Provide the (x, y) coordinate of the cell's center where the given text is located.  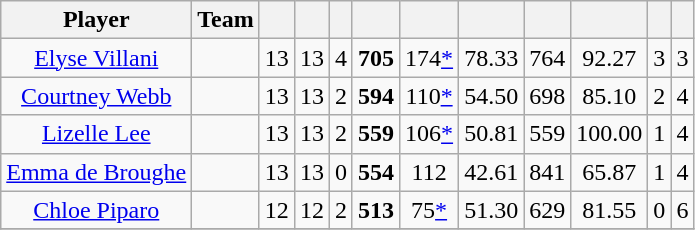
110* (430, 96)
705 (376, 58)
75* (430, 210)
6 (682, 210)
78.33 (492, 58)
Courtney Webb (96, 96)
112 (430, 172)
Emma de Broughe (96, 172)
629 (548, 210)
Player (96, 20)
594 (376, 96)
100.00 (610, 134)
Elyse Villani (96, 58)
50.81 (492, 134)
65.87 (610, 172)
554 (376, 172)
Team (226, 20)
106* (430, 134)
81.55 (610, 210)
42.61 (492, 172)
92.27 (610, 58)
698 (548, 96)
54.50 (492, 96)
Lizelle Lee (96, 134)
Chloe Piparo (96, 210)
841 (548, 172)
513 (376, 210)
85.10 (610, 96)
51.30 (492, 210)
764 (548, 58)
174* (430, 58)
